Detect which cell encompasses the target text, then output its (x, y) center coordinate. 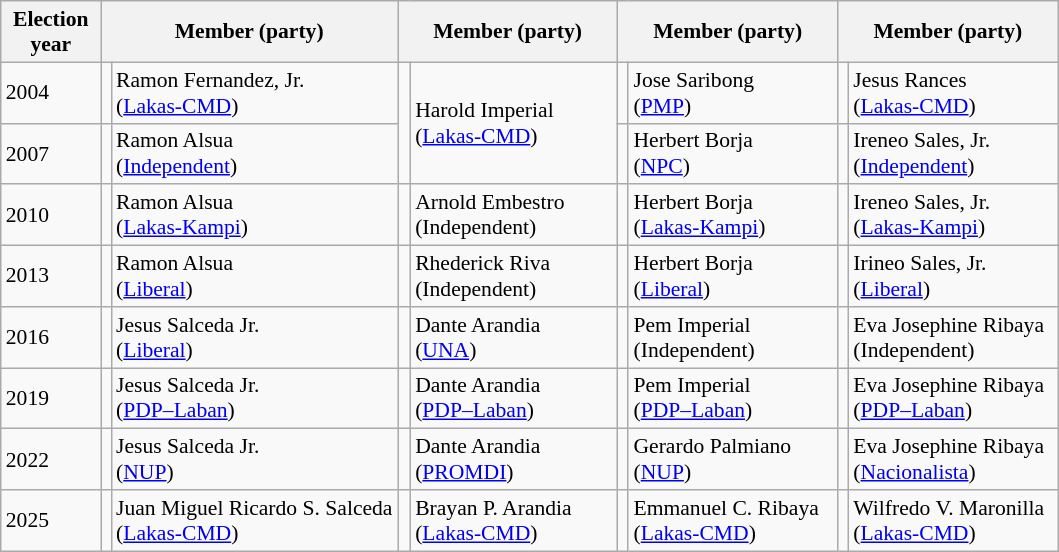
Wilfredo V. Maronilla (Lakas-CMD) (953, 520)
Ireneo Sales, Jr.(Lakas-Kampi) (953, 216)
Pem Imperial(PDP–Laban) (732, 398)
Pem Imperial(Independent) (732, 338)
Harold Imperial(Lakas-CMD) (514, 123)
Ramon Alsua(Liberal) (254, 276)
2025 (51, 520)
Irineo Sales, Jr.(Liberal) (953, 276)
2013 (51, 276)
2010 (51, 216)
Dante Arandia(UNA) (514, 338)
Arnold Embestro(Independent) (514, 216)
Eva Josephine Ribaya(Nacionalista) (953, 460)
Emmanuel C. Ribaya (Lakas-CMD) (732, 520)
Dante Arandia(PDP–Laban) (514, 398)
2016 (51, 338)
Ramon Alsua(Independent) (254, 154)
Eva Josephine Ribaya(Independent) (953, 338)
Ramon Alsua(Lakas-Kampi) (254, 216)
Gerardo Palmiano(NUP) (732, 460)
Rhederick Riva(Independent) (514, 276)
2004 (51, 92)
Dante Arandia(PROMDI) (514, 460)
Eva Josephine Ribaya(PDP–Laban) (953, 398)
Juan Miguel Ricardo S. Salceda (Lakas-CMD) (254, 520)
Ramon Fernandez, Jr.(Lakas-CMD) (254, 92)
Herbert Borja(Lakas-Kampi) (732, 216)
Jesus Salceda Jr.(PDP–Laban) (254, 398)
Herbert Borja(Liberal) (732, 276)
2019 (51, 398)
2022 (51, 460)
Electionyear (51, 32)
Herbert Borja(NPC) (732, 154)
Jesus Salceda Jr.(Liberal) (254, 338)
2007 (51, 154)
Brayan P. Arandia (Lakas-CMD) (514, 520)
Jesus Rances(Lakas-CMD) (953, 92)
Jose Saribong(PMP) (732, 92)
Ireneo Sales, Jr.(Independent) (953, 154)
Jesus Salceda Jr.(NUP) (254, 460)
